From the cell containing the given text, extract its center point as [X, Y] coordinate. 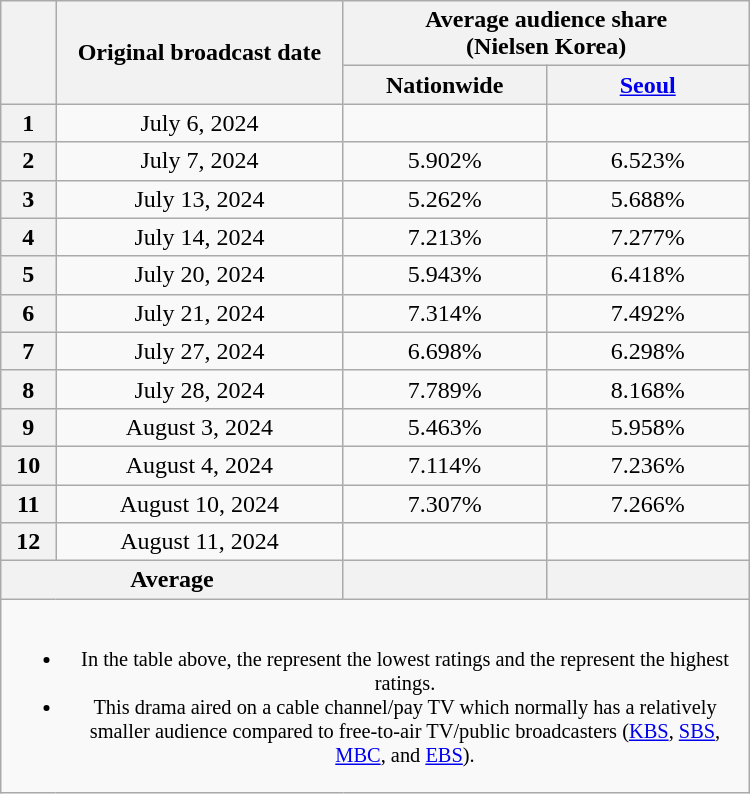
July 21, 2024 [200, 313]
July 28, 2024 [200, 389]
7.266% [648, 503]
7.314% [444, 313]
5.902% [444, 161]
Average [172, 580]
7.236% [648, 465]
1 [28, 123]
6.523% [648, 161]
July 20, 2024 [200, 275]
6.698% [444, 351]
August 3, 2024 [200, 427]
6.418% [648, 275]
5.943% [444, 275]
July 6, 2024 [200, 123]
7.114% [444, 465]
7.213% [444, 237]
5.958% [648, 427]
July 13, 2024 [200, 199]
4 [28, 237]
3 [28, 199]
5.688% [648, 199]
August 10, 2024 [200, 503]
7.492% [648, 313]
5.463% [444, 427]
12 [28, 542]
6 [28, 313]
7.789% [444, 389]
7 [28, 351]
Average audience share(Nielsen Korea) [546, 34]
Original broadcast date [200, 52]
7.307% [444, 503]
July 14, 2024 [200, 237]
8.168% [648, 389]
5 [28, 275]
July 27, 2024 [200, 351]
August 11, 2024 [200, 542]
6.298% [648, 351]
7.277% [648, 237]
Seoul [648, 85]
8 [28, 389]
July 7, 2024 [200, 161]
5.262% [444, 199]
Nationwide [444, 85]
2 [28, 161]
9 [28, 427]
August 4, 2024 [200, 465]
11 [28, 503]
10 [28, 465]
